Provide the [x, y] coordinate of the cell's center where the given text is located.  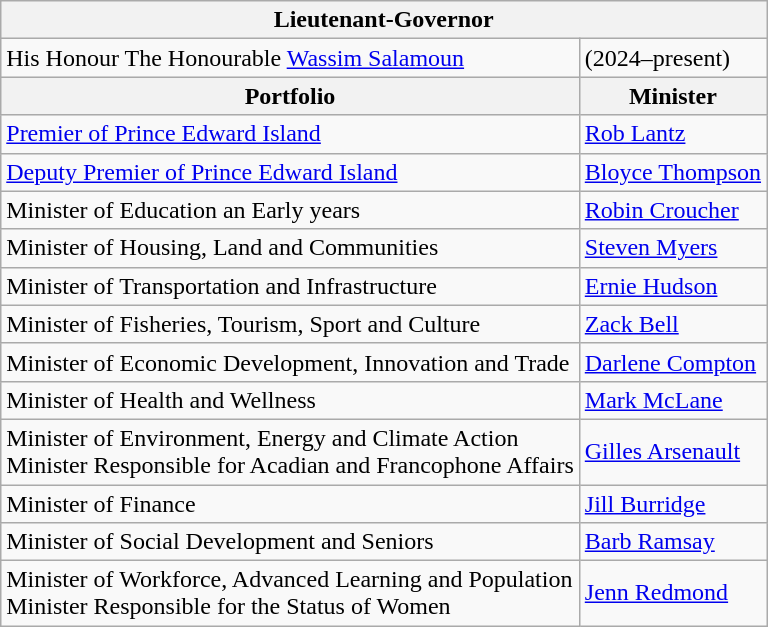
Ernie Hudson [672, 286]
Gilles Arsenault [672, 452]
Barb Ramsay [672, 542]
Darlene Compton [672, 362]
Minister of Transportation and Infrastructure [290, 286]
Minister [672, 96]
Bloyce Thompson [672, 172]
Minister of Finance [290, 503]
Minister of Social Development and Seniors [290, 542]
Jenn Redmond [672, 594]
Premier of Prince Edward Island [290, 134]
His Honour The Honourable Wassim Salamoun [290, 58]
Minister of Workforce, Advanced Learning and PopulationMinister Responsible for the Status of Women [290, 594]
Minister of Housing, Land and Communities [290, 248]
Zack Bell [672, 324]
Minister of Fisheries, Tourism, Sport and Culture [290, 324]
Portfolio [290, 96]
Robin Croucher [672, 210]
Deputy Premier of Prince Edward Island [290, 172]
Rob Lantz [672, 134]
Mark McLane [672, 400]
Minister of Economic Development, Innovation and Trade [290, 362]
Steven Myers [672, 248]
Minister of Health and Wellness [290, 400]
Jill Burridge [672, 503]
Minister of Education an Early years [290, 210]
Minister of Environment, Energy and Climate ActionMinister Responsible for Acadian and Francophone Affairs [290, 452]
Lieutenant-Governor [384, 20]
(2024–present) [672, 58]
